Determine the [X, Y] coordinate at the center of the cell enclosing the given text.  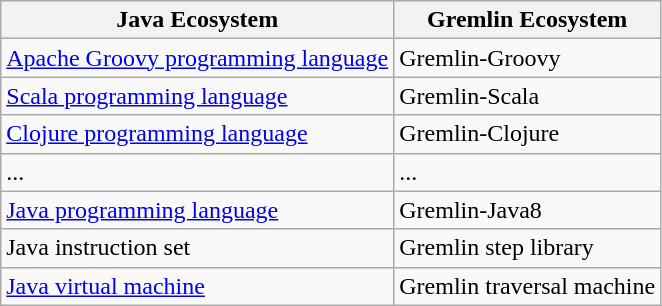
Gremlin step library [528, 248]
Gremlin-Groovy [528, 58]
Apache Groovy programming language [198, 58]
Gremlin-Clojure [528, 134]
Gremlin traversal machine [528, 286]
Java instruction set [198, 248]
Gremlin-Java8 [528, 210]
Clojure programming language [198, 134]
Scala programming language [198, 96]
Java programming language [198, 210]
Gremlin Ecosystem [528, 20]
Java virtual machine [198, 286]
Java Ecosystem [198, 20]
Gremlin-Scala [528, 96]
